Detect which cell encompasses the target text, then output its [X, Y] center coordinate. 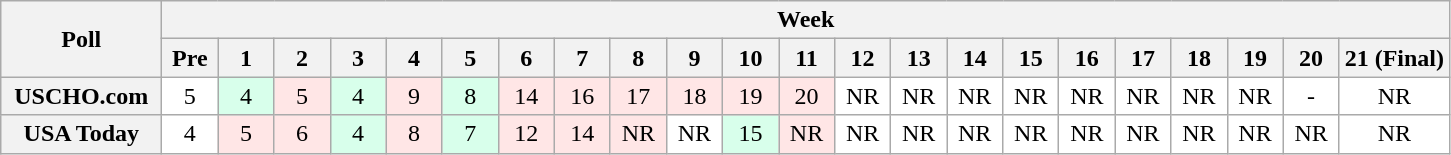
11 [806, 58]
3 [358, 58]
21 (Final) [1394, 58]
USCHO.com [82, 96]
2 [302, 58]
Poll [82, 39]
10 [750, 58]
13 [919, 58]
- [1311, 96]
USA Today [82, 134]
Pre [190, 58]
1 [246, 58]
Week [806, 20]
